Search for the cell housing the specified text and yield its [X, Y] center coordinate. 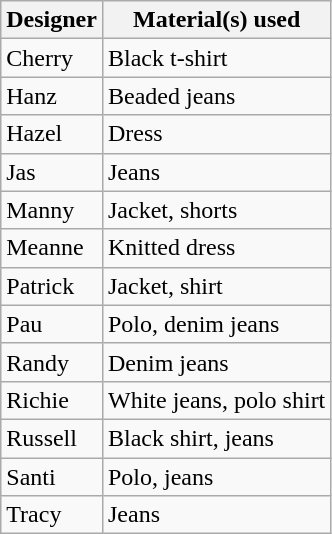
White jeans, polo shirt [216, 400]
Manny [52, 210]
Russell [52, 438]
Hanz [52, 96]
Santi [52, 477]
Polo, jeans [216, 477]
Polo, denim jeans [216, 324]
Richie [52, 400]
Black t-shirt [216, 58]
Jas [52, 172]
Pau [52, 324]
Denim jeans [216, 362]
Jacket, shirt [216, 286]
Knitted dress [216, 248]
Hazel [52, 134]
Tracy [52, 515]
Material(s) used [216, 20]
Cherry [52, 58]
Beaded jeans [216, 96]
Meanne [52, 248]
Designer [52, 20]
Randy [52, 362]
Dress [216, 134]
Black shirt, jeans [216, 438]
Patrick [52, 286]
Jacket, shorts [216, 210]
